For the text-containing cell, return its midpoint in [X, Y] coordinate format. 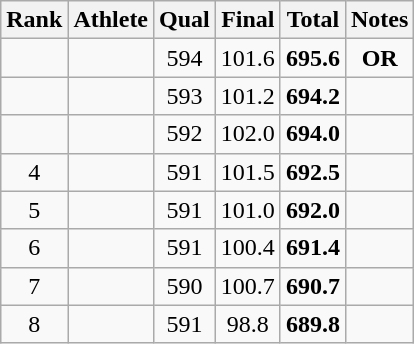
Athlete [111, 20]
594 [185, 58]
Final [248, 20]
5 [34, 210]
101.2 [248, 96]
100.4 [248, 248]
100.7 [248, 286]
593 [185, 96]
592 [185, 134]
8 [34, 324]
6 [34, 248]
102.0 [248, 134]
694.0 [312, 134]
694.2 [312, 96]
98.8 [248, 324]
590 [185, 286]
7 [34, 286]
Notes [379, 20]
692.0 [312, 210]
4 [34, 172]
692.5 [312, 172]
Qual [185, 20]
690.7 [312, 286]
101.6 [248, 58]
Total [312, 20]
Rank [34, 20]
OR [379, 58]
691.4 [312, 248]
101.0 [248, 210]
695.6 [312, 58]
101.5 [248, 172]
689.8 [312, 324]
